Pinpoint the cell where the given text exists, returning its [x, y] midpoint coordinate. 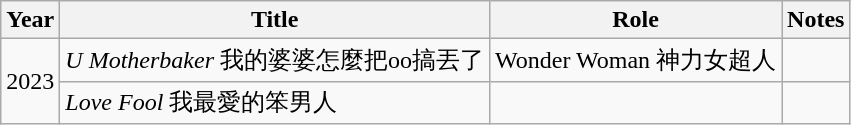
Year [30, 20]
Notes [816, 20]
Role [636, 20]
U Motherbaker 我的婆婆怎麼把oo搞丟了 [275, 60]
2023 [30, 82]
Love Fool 我最愛的笨男人 [275, 102]
Title [275, 20]
Wonder Woman 神力女超人 [636, 60]
